Identify which cell holds the provided text, then report its (X, Y) central coordinate. 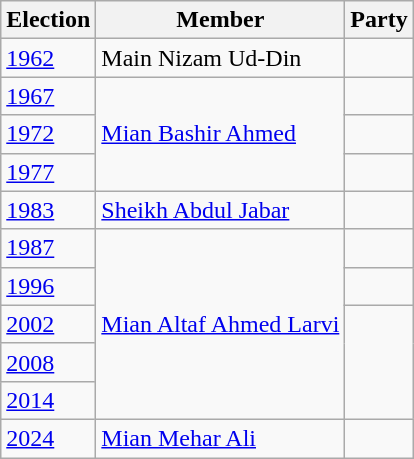
1967 (48, 96)
1962 (48, 58)
1972 (48, 134)
Mian Bashir Ahmed (220, 134)
1996 (48, 286)
2014 (48, 400)
1977 (48, 172)
Member (220, 20)
2002 (48, 324)
Party (379, 20)
Election (48, 20)
Sheikh Abdul Jabar (220, 210)
1983 (48, 210)
1987 (48, 248)
Mian Altaf Ahmed Larvi (220, 324)
Main Nizam Ud-Din (220, 58)
2024 (48, 438)
Mian Mehar Ali (220, 438)
2008 (48, 362)
